Provide the (x, y) coordinate of the cell's center where the given text is located.  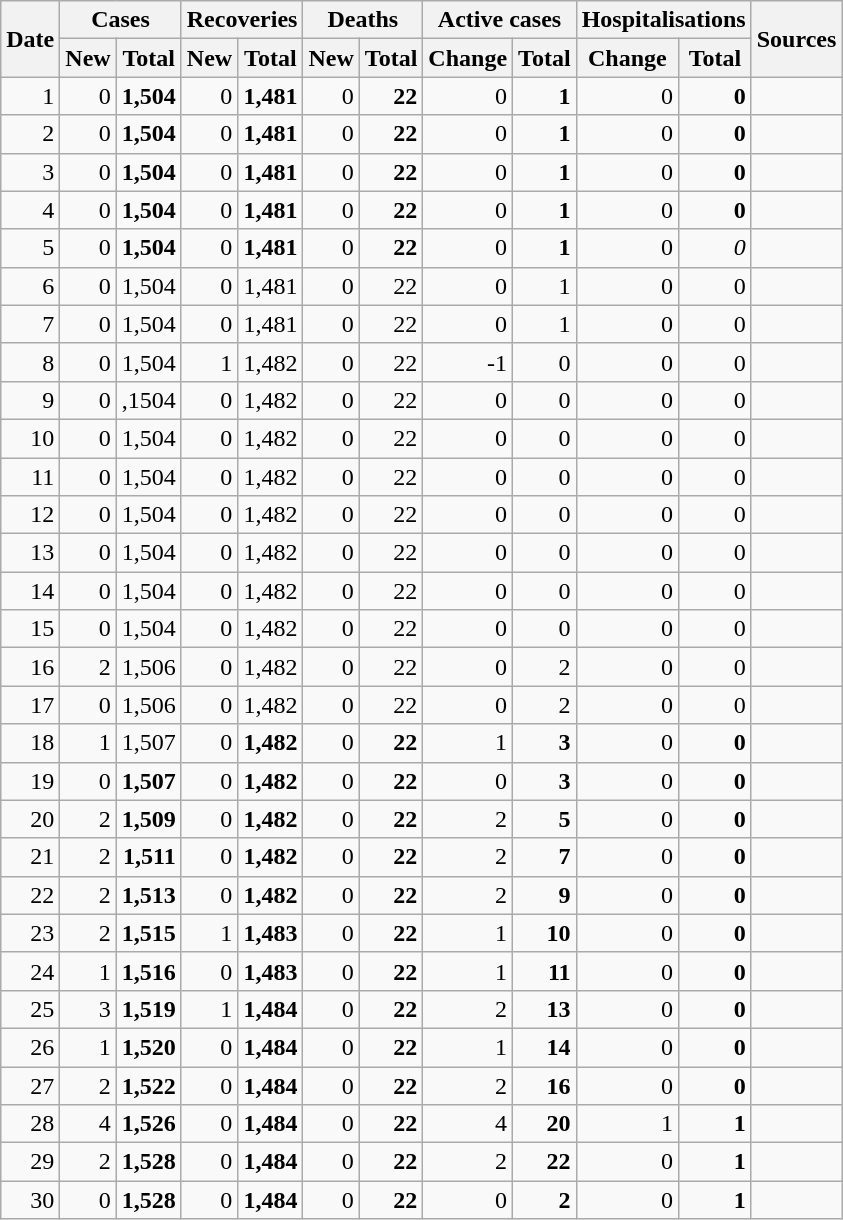
Cases (120, 20)
8 (30, 362)
Active cases (500, 20)
23 (30, 933)
29 (30, 1162)
1,526 (148, 1124)
19 (30, 781)
15 (30, 629)
1,516 (148, 971)
18 (30, 743)
1,522 (148, 1085)
1,515 (148, 933)
1,511 (148, 857)
12 (30, 515)
-1 (468, 362)
1,513 (148, 895)
6 (30, 286)
Sources (796, 39)
Deaths (363, 20)
1,509 (148, 819)
28 (30, 1124)
Recoveries (242, 20)
27 (30, 1085)
1,520 (148, 1047)
24 (30, 971)
21 (30, 857)
26 (30, 1047)
1,519 (148, 1009)
17 (30, 705)
30 (30, 1200)
Date (30, 39)
,1504 (148, 400)
25 (30, 1009)
Hospitalisations (664, 20)
